Return [X, Y] of the center of cell containing provided text 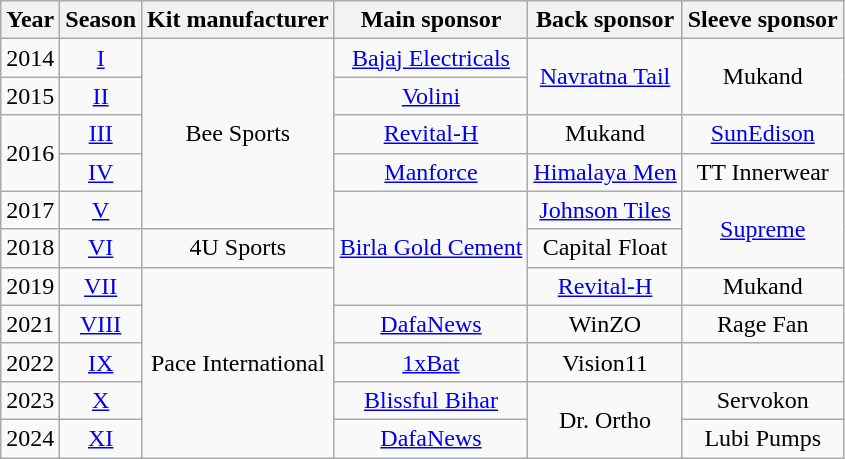
Dr. Ortho [605, 419]
2015 [30, 96]
III [101, 134]
V [101, 210]
Pace International [238, 362]
Season [101, 20]
Birla Gold Cement [431, 248]
2016 [30, 153]
TT Innerwear [762, 172]
Blissful Bihar [431, 400]
Johnson Tiles [605, 210]
2022 [30, 362]
Capital Float [605, 248]
Navratna Tail [605, 77]
Year [30, 20]
Back sponsor [605, 20]
Himalaya Men [605, 172]
Sleeve sponsor [762, 20]
Main sponsor [431, 20]
Kit manufacturer [238, 20]
2024 [30, 438]
Bee Sports [238, 134]
IX [101, 362]
Servokon [762, 400]
2018 [30, 248]
VI [101, 248]
VII [101, 286]
Supreme [762, 229]
4U Sports [238, 248]
Volini [431, 96]
SunEdison [762, 134]
Lubi Pumps [762, 438]
Vision11 [605, 362]
2023 [30, 400]
2019 [30, 286]
WinZO [605, 324]
1xBat [431, 362]
XI [101, 438]
IV [101, 172]
X [101, 400]
Rage Fan [762, 324]
Bajaj Electricals [431, 58]
2021 [30, 324]
Manforce [431, 172]
VIII [101, 324]
I [101, 58]
II [101, 96]
2017 [30, 210]
2014 [30, 58]
